From the cell containing the given text, extract its center point as (X, Y) coordinate. 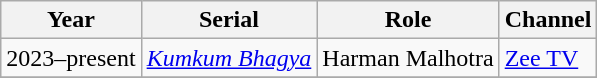
Serial (229, 20)
Channel (548, 20)
2023–present (71, 58)
Kumkum Bhagya (229, 58)
Zee TV (548, 58)
Year (71, 20)
Harman Malhotra (408, 58)
Role (408, 20)
